Pinpoint the cell where the given text exists, returning its (X, Y) midpoint coordinate. 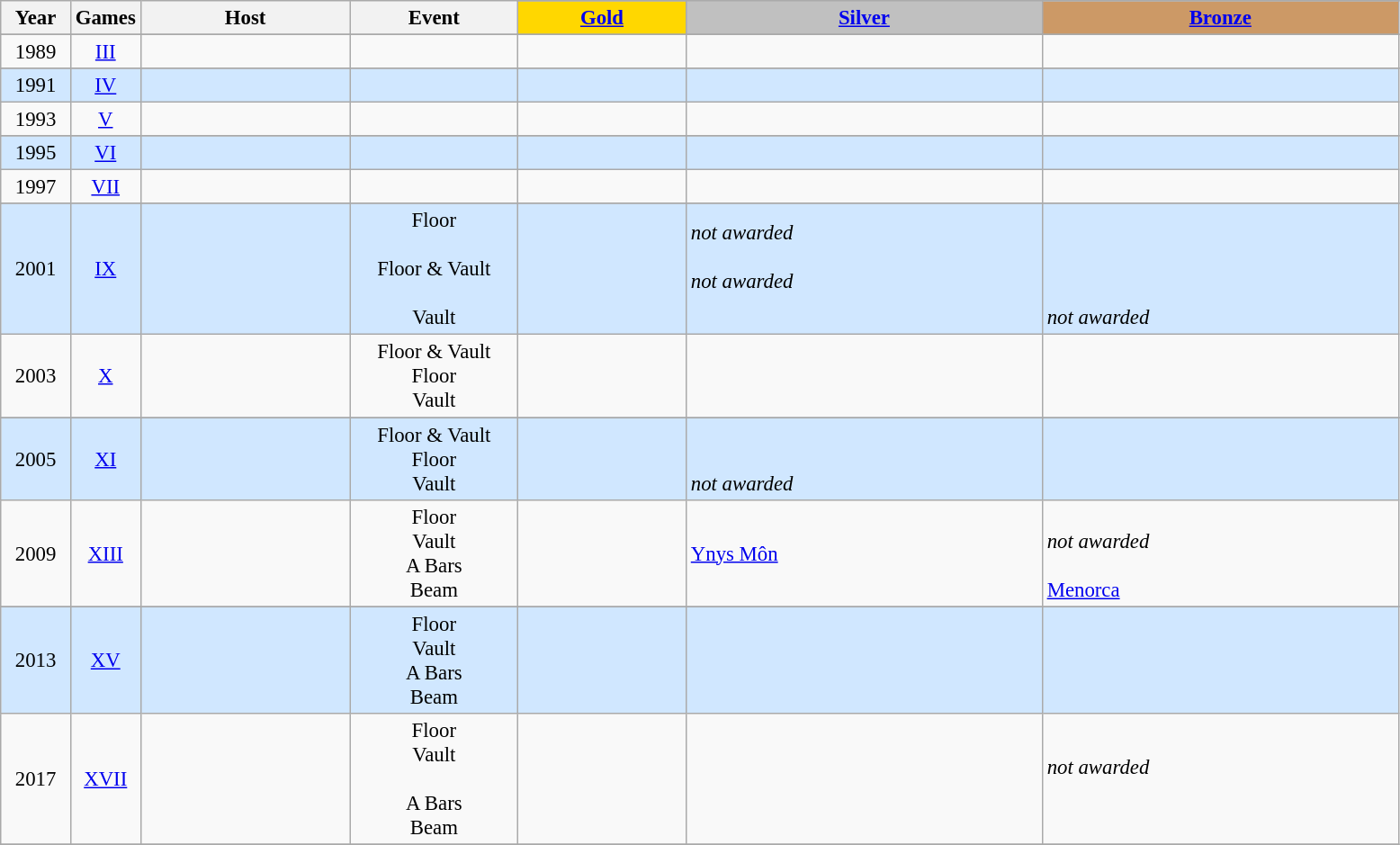
2009 (36, 553)
2013 (36, 661)
IX (105, 269)
VI (105, 153)
Ynys Môn (864, 553)
X (105, 376)
Event (434, 18)
not awarded Menorca (1220, 553)
Host (245, 18)
VII (105, 187)
1991 (36, 85)
V (105, 120)
2005 (36, 459)
2017 (36, 778)
1989 (36, 52)
XIII (105, 553)
Silver (864, 18)
1997 (36, 187)
IV (105, 85)
1993 (36, 120)
Year (36, 18)
not awardednot awarded (864, 269)
1995 (36, 153)
Gold (603, 18)
XI (105, 459)
III (105, 52)
Games (105, 18)
2003 (36, 376)
XVII (105, 778)
XV (105, 661)
2001 (36, 269)
Bronze (1220, 18)
Floor Floor & Vault Vault (434, 269)
